For the text-containing cell, return its midpoint in (X, Y) coordinate format. 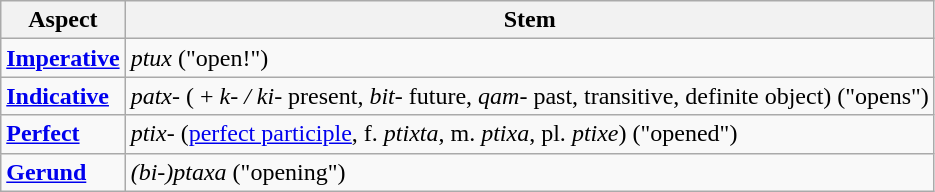
patx- ( + k- / ki- present, bit- future, qam- past, transitive, definite object) ("opens") (530, 96)
Stem (530, 20)
Indicative (63, 96)
Perfect (63, 134)
ptux ("open!") (530, 58)
ptix- (perfect participle, f. ptixta, m. ptixa, pl. ptixe) ("opened") (530, 134)
Gerund (63, 172)
Imperative (63, 58)
Aspect (63, 20)
(bi-)ptaxa ("opening") (530, 172)
